Return [x, y] of the center of cell containing provided text 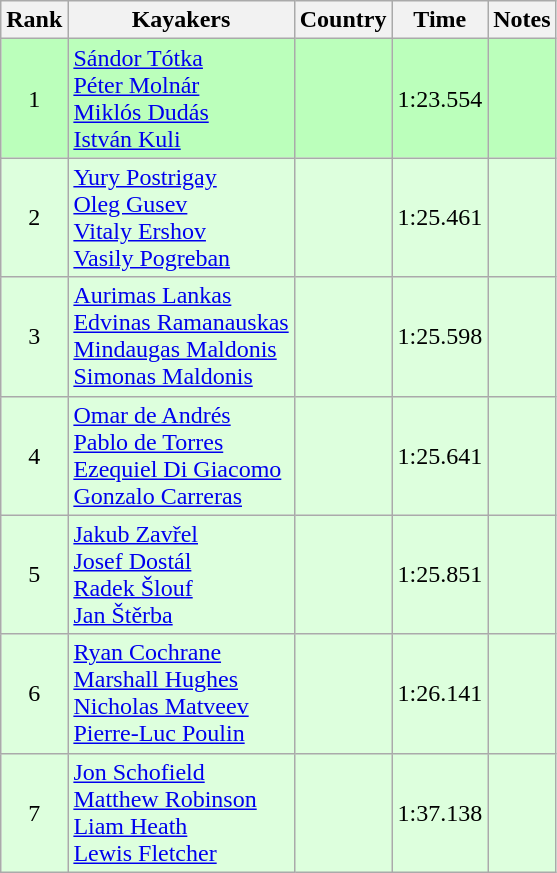
Rank [34, 20]
2 [34, 218]
Sándor TótkaPéter MolnárMiklós DudásIstván Kuli [181, 98]
Jon SchofieldMatthew RobinsonLiam HeathLewis Fletcher [181, 812]
3 [34, 336]
1:26.141 [440, 694]
4 [34, 456]
1:37.138 [440, 812]
Ryan CochraneMarshall HughesNicholas MatveevPierre-Luc Poulin [181, 694]
5 [34, 574]
1:25.598 [440, 336]
Kayakers [181, 20]
Yury PostrigayOleg GusevVitaly ErshovVasily Pogreban [181, 218]
1:23.554 [440, 98]
6 [34, 694]
1:25.641 [440, 456]
Jakub ZavřelJosef DostálRadek ŠloufJan Štěrba [181, 574]
Aurimas LankasEdvinas RamanauskasMindaugas MaldonisSimonas Maldonis [181, 336]
Notes [522, 20]
Omar de AndrésPablo de TorresEzequiel Di GiacomoGonzalo Carreras [181, 456]
1:25.851 [440, 574]
1 [34, 98]
1:25.461 [440, 218]
7 [34, 812]
Time [440, 20]
Country [343, 20]
